Search for the cell housing the specified text and yield its [X, Y] center coordinate. 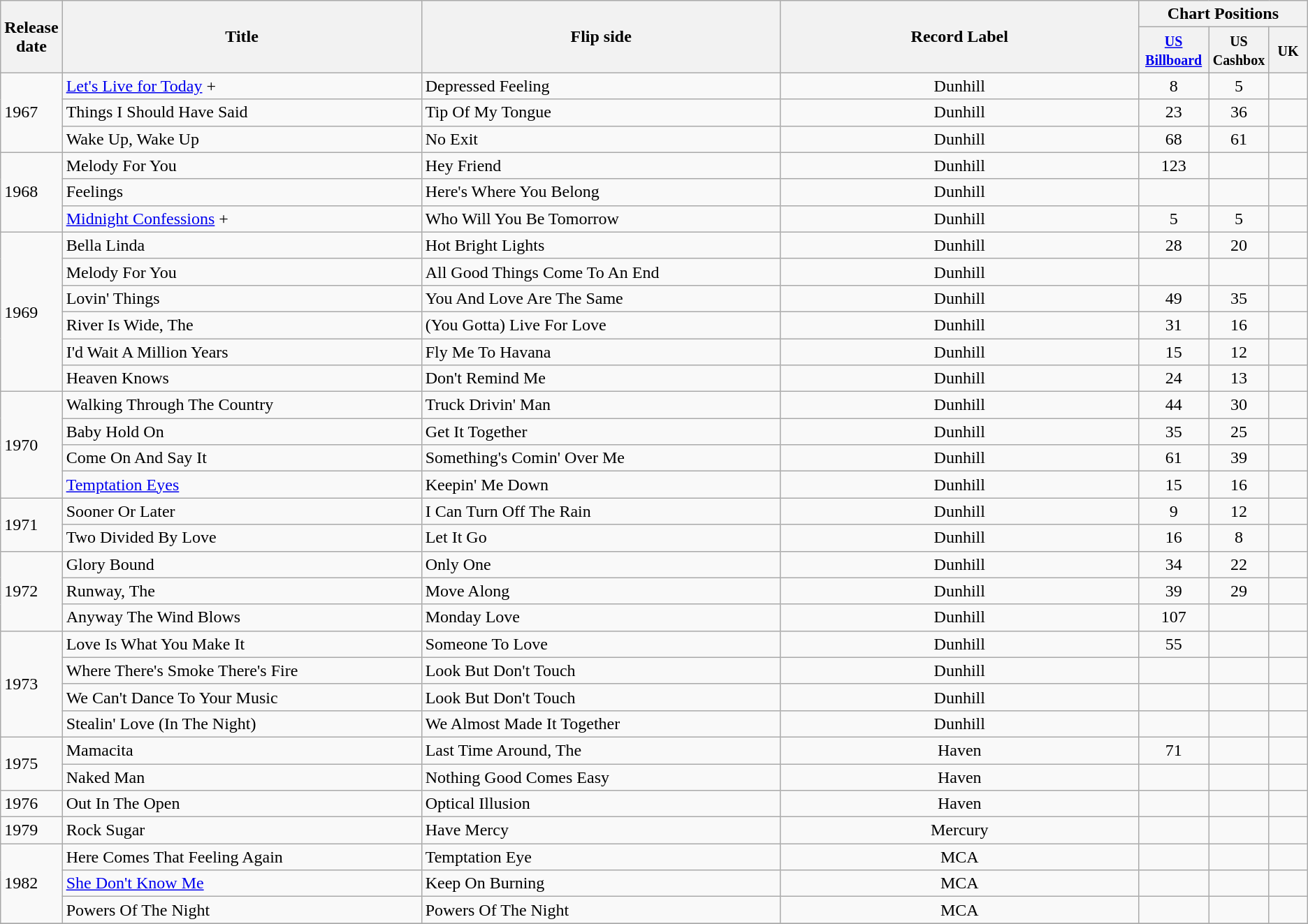
Mamacita [242, 750]
Monday Love [601, 617]
13 [1239, 379]
Flip side [601, 36]
34 [1174, 564]
Wake Up, Wake Up [242, 139]
Rock Sugar [242, 830]
Naked Man [242, 777]
22 [1239, 564]
Love Is What You Make It [242, 644]
Walking Through The Country [242, 405]
Get It Together [601, 432]
36 [1239, 112]
30 [1239, 405]
Let's Live for Today + [242, 86]
1967 [31, 112]
Stealin' Love (In The Night) [242, 724]
Only One [601, 564]
9 [1174, 511]
123 [1174, 166]
44 [1174, 405]
31 [1174, 325]
1968 [31, 192]
Hot Bright Lights [601, 245]
Come On And Say It [242, 458]
Temptation Eyes [242, 485]
Heaven Knows [242, 379]
1971 [31, 525]
(You Gotta) Live For Love [601, 325]
Someone To Love [601, 644]
Temptation Eye [601, 857]
US Billboard [1174, 50]
55 [1174, 644]
Keepin' Me Down [601, 485]
Who Will You Be Tomorrow [601, 219]
Title [242, 36]
Release date [31, 36]
1976 [31, 804]
20 [1239, 245]
Midnight Confessions + [242, 219]
1972 [31, 591]
68 [1174, 139]
Glory Bound [242, 564]
1973 [31, 684]
River Is Wide, The [242, 325]
Runway, The [242, 591]
Tip Of My Tongue [601, 112]
25 [1239, 432]
Lovin' Things [242, 298]
Keep On Burning [601, 883]
We Almost Made It Together [601, 724]
Optical Illusion [601, 804]
She Don't Know Me [242, 883]
Depressed Feeling [601, 86]
107 [1174, 617]
1975 [31, 763]
Here's Where You Belong [601, 192]
Sooner Or Later [242, 511]
Things I Should Have Said [242, 112]
We Can't Dance To Your Music [242, 697]
Here Comes That Feeling Again [242, 857]
Feelings [242, 192]
Record Label [959, 36]
71 [1174, 750]
1979 [31, 830]
Truck Drivin' Man [601, 405]
1969 [31, 311]
1982 [31, 883]
Fly Me To Havana [601, 351]
Have Mercy [601, 830]
Move Along [601, 591]
You And Love Are The Same [601, 298]
23 [1174, 112]
Don't Remind Me [601, 379]
No Exit [601, 139]
Nothing Good Comes Easy [601, 777]
1970 [31, 445]
49 [1174, 298]
Baby Hold On [242, 432]
All Good Things Come To An End [601, 272]
Out In The Open [242, 804]
Mercury [959, 830]
I Can Turn Off The Rain [601, 511]
Hey Friend [601, 166]
Let It Go [601, 538]
Two Divided By Love [242, 538]
29 [1239, 591]
Anyway The Wind Blows [242, 617]
I'd Wait A Million Years [242, 351]
28 [1174, 245]
Chart Positions [1223, 14]
Bella Linda [242, 245]
Where There's Smoke There's Fire [242, 670]
Last Time Around, The [601, 750]
24 [1174, 379]
Something's Comin' Over Me [601, 458]
US Cashbox [1239, 50]
UK [1288, 50]
